Search for the cell housing the specified text and yield its (X, Y) center coordinate. 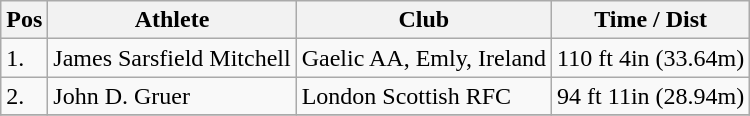
110 ft 4in (33.64m) (651, 58)
Time / Dist (651, 20)
London Scottish RFC (424, 96)
James Sarsfield Mitchell (172, 58)
Gaelic AA, Emly, Ireland (424, 58)
1. (24, 58)
Athlete (172, 20)
Pos (24, 20)
John D. Gruer (172, 96)
Club (424, 20)
2. (24, 96)
94 ft 11in (28.94m) (651, 96)
